Output the [X, Y] coordinate of the center of the cell containing the given text.  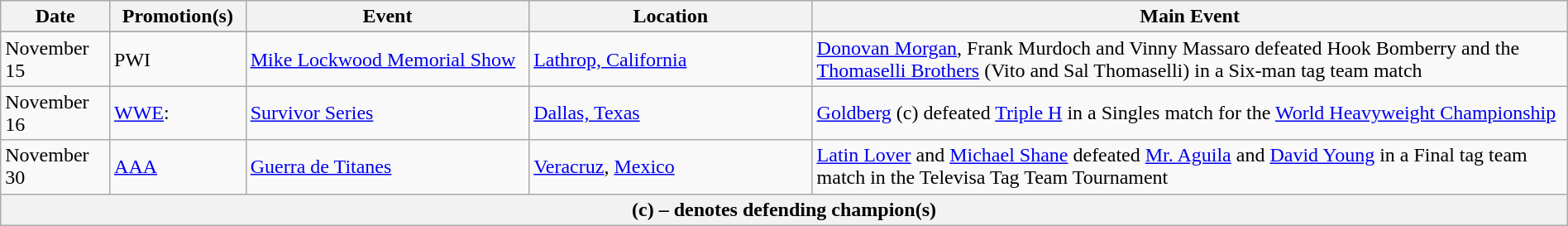
November 30 [55, 167]
Veracruz, Mexico [671, 167]
Dallas, Texas [671, 113]
PWI [179, 60]
Event [387, 17]
Mike Lockwood Memorial Show [387, 60]
Location [671, 17]
Promotion(s) [179, 17]
Guerra de Titanes [387, 167]
Goldberg (c) defeated Triple H in a Singles match for the World Heavyweight Championship [1189, 113]
November 16 [55, 113]
Latin Lover and Michael Shane defeated Mr. Aguila and David Young in a Final tag team match in the Televisa Tag Team Tournament [1189, 167]
AAA [179, 167]
November 15 [55, 60]
Main Event [1189, 17]
(c) – denotes defending champion(s) [784, 209]
Date [55, 17]
Lathrop, California [671, 60]
WWE: [179, 113]
Survivor Series [387, 113]
